Search for the cell housing the specified text and yield its [X, Y] center coordinate. 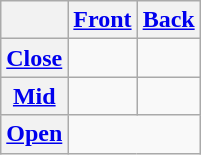
Mid [34, 96]
Back [168, 20]
Open [34, 134]
Front [102, 20]
Close [34, 58]
